Find where the given text appears and provide that cell's center as [X, Y] coordinate. 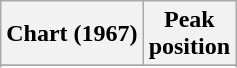
Chart (1967) [72, 34]
Peakposition [189, 34]
